Locate the cell with the specified text and output its [x, y] center coordinate. 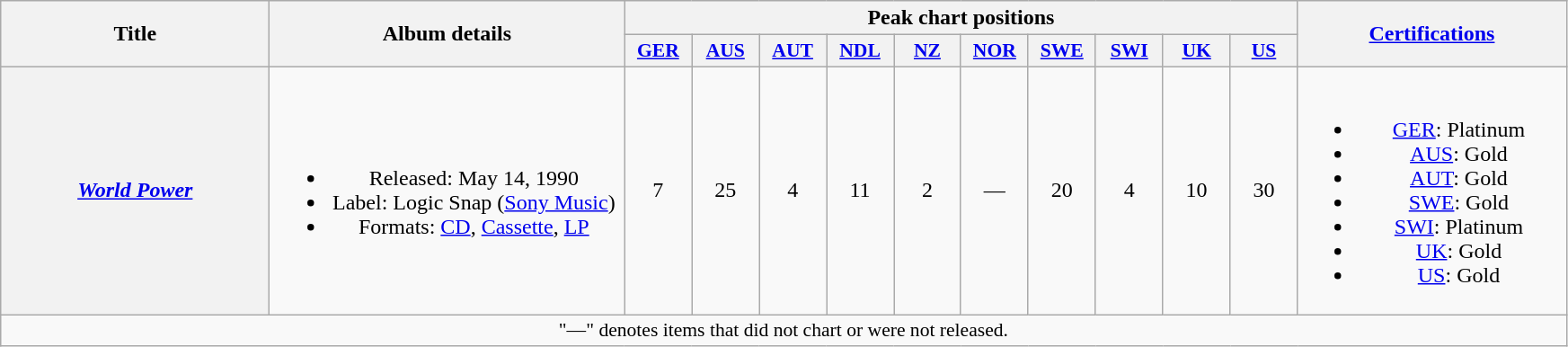
UK [1197, 51]
Peak chart positions [961, 18]
GER [658, 51]
AUT [793, 51]
AUS [726, 51]
7 [658, 191]
GER: PlatinumAUS: GoldAUT: GoldSWE: GoldSWI: PlatinumUK: GoldUS: Gold [1432, 191]
NZ [927, 51]
US [1263, 51]
25 [726, 191]
Released: May 14, 1990Label: Logic Snap (Sony Music)Formats: CD, Cassette, LP [447, 191]
"—" denotes items that did not chart or were not released. [784, 331]
20 [1062, 191]
SWE [1062, 51]
2 [927, 191]
30 [1263, 191]
Title [135, 34]
NOR [994, 51]
— [994, 191]
NDL [861, 51]
World Power [135, 191]
Certifications [1432, 34]
SWI [1129, 51]
Album details [447, 34]
11 [861, 191]
10 [1197, 191]
